Extract the (X, Y) coordinate from the center of the cell holding the provided text.  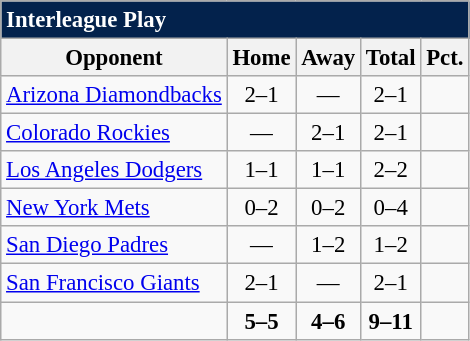
0–4 (390, 208)
4–6 (328, 321)
Home (262, 58)
2–2 (390, 170)
Colorado Rockies (114, 133)
9–11 (390, 321)
Interleague Play (235, 20)
San Diego Padres (114, 245)
Los Angeles Dodgers (114, 170)
Pct. (445, 58)
Arizona Diamondbacks (114, 95)
New York Mets (114, 208)
San Francisco Giants (114, 283)
Total (390, 58)
Away (328, 58)
Opponent (114, 58)
5–5 (262, 321)
